Provide the (x, y) coordinate of the cell's center where the given text is located.  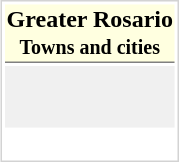
Greater RosarioTowns and cities (90, 33)
